Locate the cell with the specified text and output its [x, y] center coordinate. 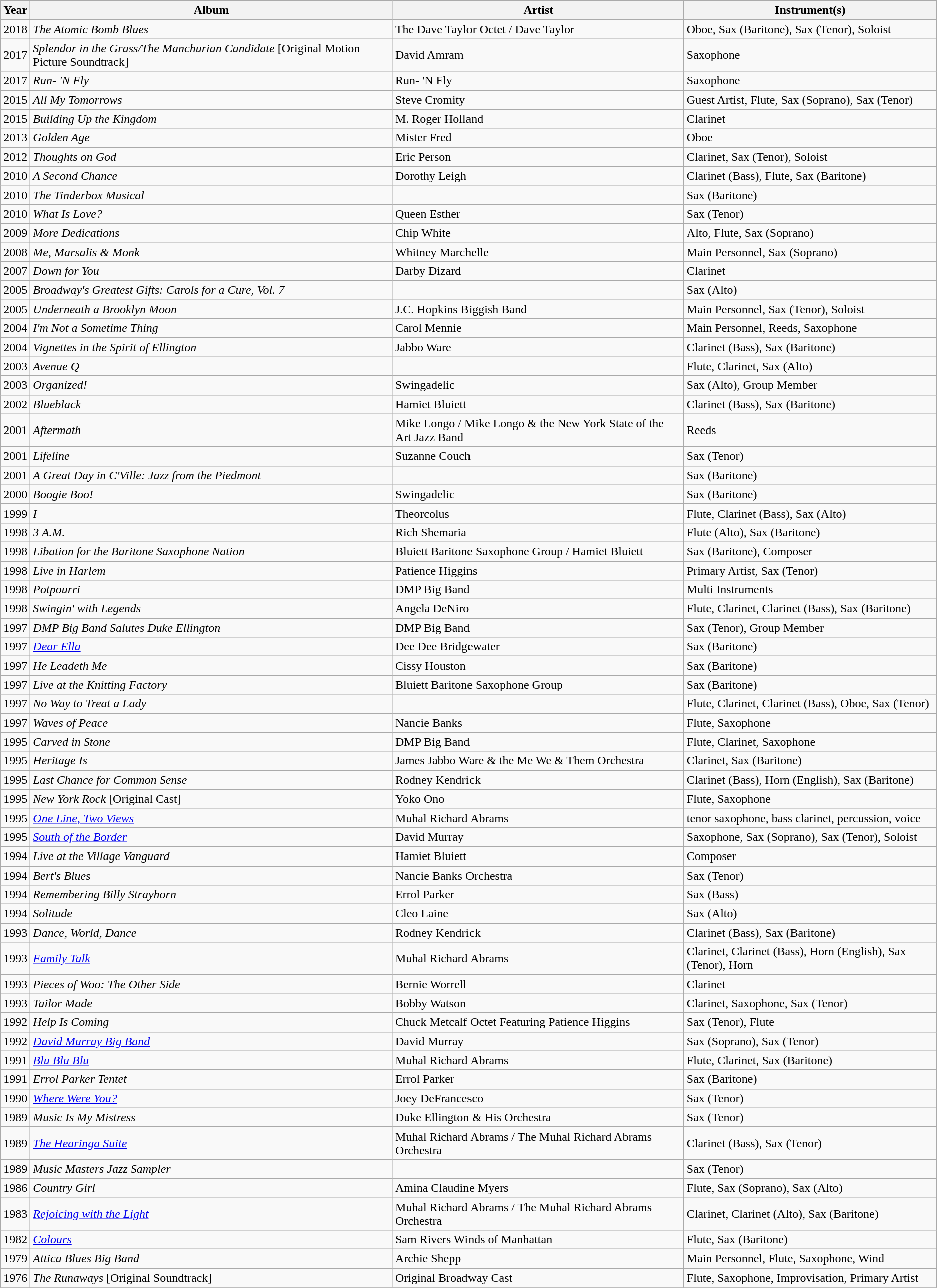
Errol Parker Tentet [211, 1079]
Potpourri [211, 590]
The Hearinga Suite [211, 1143]
Blueblack [211, 404]
Help Is Coming [211, 1022]
Flute, Saxophone, Improvisation, Primary Artist [810, 1278]
Organized! [211, 385]
Aftermath [211, 431]
Libation for the Baritone Saxophone Nation [211, 551]
Jabbo Ware [538, 347]
Nancie Banks [538, 723]
Sam Rivers Winds of Manhattan [538, 1240]
2012 [15, 157]
Flute, Clarinet (Bass), Sax (Alto) [810, 513]
Flute (Alto), Sax (Baritone) [810, 532]
Clarinet (Bass), Horn (English), Sax (Baritone) [810, 780]
New York Rock [Original Cast] [211, 799]
DMP Big Band Salutes Duke Ellington [211, 628]
Live at the Knitting Factory [211, 685]
Carol Mennie [538, 328]
Bert's Blues [211, 876]
1982 [15, 1240]
Duke Ellington & His Orchestra [538, 1117]
Whitney Marchelle [538, 252]
Steve Cromity [538, 100]
1979 [15, 1259]
Yoko Ono [538, 799]
Music Masters Jazz Sampler [211, 1169]
Clarinet, Saxophone, Sax (Tenor) [810, 1003]
Clarinet, Sax (Tenor), Soloist [810, 157]
Rich Shemaria [538, 532]
Nancie Banks Orchestra [538, 876]
Remembering Billy Strayhorn [211, 895]
Dance, World, Dance [211, 933]
Last Chance for Common Sense [211, 780]
Chip White [538, 233]
South of the Border [211, 837]
Carved in Stone [211, 742]
More Dedications [211, 233]
2002 [15, 404]
Multi Instruments [810, 590]
1976 [15, 1278]
Cissy Houston [538, 666]
Composer [810, 856]
Instrument(s) [810, 10]
Mike Longo / Mike Longo & the New York State of the Art Jazz Band [538, 431]
Building Up the Kingdom [211, 119]
Sax (Tenor), Flute [810, 1022]
1983 [15, 1213]
Music Is My Mistress [211, 1117]
Clarinet, Clarinet (Alto), Sax (Baritone) [810, 1213]
Album [211, 10]
Clarinet (Bass), Sax (Tenor) [810, 1143]
Live at the Village Vanguard [211, 856]
J.C. Hopkins Biggish Band [538, 309]
Original Broadway Cast [538, 1278]
Main Personnel, Sax (Soprano) [810, 252]
Sax (Tenor), Group Member [810, 628]
2000 [15, 494]
David Amram [538, 55]
Cleo Laine [538, 914]
Thoughts on God [211, 157]
Theorcolus [538, 513]
Bluiett Baritone Saxophone Group [538, 685]
Saxophone, Sax (Soprano), Sax (Tenor), Soloist [810, 837]
2018 [15, 29]
Sax (Alto), Group Member [810, 385]
Pieces of Woo: The Other Side [211, 984]
The Tinderbox Musical [211, 195]
Sax (Bass) [810, 895]
Oboe, Sax (Baritone), Sax (Tenor), Soloist [810, 29]
I [211, 513]
Flute, Clarinet, Clarinet (Bass), Sax (Baritone) [810, 609]
Me, Marsalis & Monk [211, 252]
No Way to Treat a Lady [211, 704]
Primary Artist, Sax (Tenor) [810, 570]
David Murray Big Band [211, 1041]
The Dave Taylor Octet / Dave Taylor [538, 29]
A Great Day in C'Ville: Jazz from the Piedmont [211, 475]
Colours [211, 1240]
Lifeline [211, 456]
Queen Esther [538, 214]
He Leadeth Me [211, 666]
Reeds [810, 431]
Broadway's Greatest Gifts: Carols for a Cure, Vol. 7 [211, 290]
A Second Chance [211, 176]
Main Personnel, Flute, Saxophone, Wind [810, 1259]
Flute, Sax (Soprano), Sax (Alto) [810, 1188]
Tailor Made [211, 1003]
Artist [538, 10]
James Jabbo Ware & the Me We & Them Orchestra [538, 761]
M. Roger Holland [538, 119]
Heritage Is [211, 761]
Avenue Q [211, 366]
Flute, Clarinet, Saxophone [810, 742]
Where Were You? [211, 1098]
Splendor in the Grass/The Manchurian Candidate [Original Motion Picture Soundtrack] [211, 55]
1990 [15, 1098]
Angela DeNiro [538, 609]
The Runaways [Original Soundtrack] [211, 1278]
2009 [15, 233]
Amina Claudine Myers [538, 1188]
2013 [15, 138]
Year [15, 10]
Waves of Peace [211, 723]
One Line, Two Views [211, 818]
Oboe [810, 138]
Family Talk [211, 958]
Bobby Watson [538, 1003]
Flute, Sax (Baritone) [810, 1240]
Boogie Boo! [211, 494]
Solitude [211, 914]
Attica Blues Big Band [211, 1259]
Live in Harlem [211, 570]
Dee Dee Bridgewater [538, 647]
Mister Fred [538, 138]
Darby Dizard [538, 271]
Dorothy Leigh [538, 176]
Eric Person [538, 157]
Vignettes in the Spirit of Ellington [211, 347]
Down for You [211, 271]
What Is Love? [211, 214]
All My Tomorrows [211, 100]
1986 [15, 1188]
Golden Age [211, 138]
2008 [15, 252]
2007 [15, 271]
Joey DeFrancesco [538, 1098]
Flute, Clarinet, Clarinet (Bass), Oboe, Sax (Tenor) [810, 704]
The Atomic Bomb Blues [211, 29]
tenor saxophone, bass clarinet, percussion, voice [810, 818]
Main Personnel, Sax (Tenor), Soloist [810, 309]
Flute, Clarinet, Sax (Alto) [810, 366]
Chuck Metcalf Octet Featuring Patience Higgins [538, 1022]
Dear Ella [211, 647]
Flute, Clarinet, Sax (Baritone) [810, 1060]
Clarinet (Bass), Flute, Sax (Baritone) [810, 176]
Swingin' with Legends [211, 609]
Main Personnel, Reeds, Saxophone [810, 328]
Clarinet, Clarinet (Bass), Horn (English), Sax (Tenor), Horn [810, 958]
Sax (Baritone), Composer [810, 551]
1999 [15, 513]
Blu Blu Blu [211, 1060]
Country Girl [211, 1188]
Archie Shepp [538, 1259]
Underneath a Brooklyn Moon [211, 309]
Bluiett Baritone Saxophone Group / Hamiet Bluiett [538, 551]
Patience Higgins [538, 570]
Rejoicing with the Light [211, 1213]
3 A.M. [211, 532]
Alto, Flute, Sax (Soprano) [810, 233]
Bernie Worrell [538, 984]
Clarinet, Sax (Baritone) [810, 761]
I'm Not a Sometime Thing [211, 328]
Guest Artist, Flute, Sax (Soprano), Sax (Tenor) [810, 100]
Suzanne Couch [538, 456]
Sax (Soprano), Sax (Tenor) [810, 1041]
